Return (X, Y) of the center of cell containing provided text 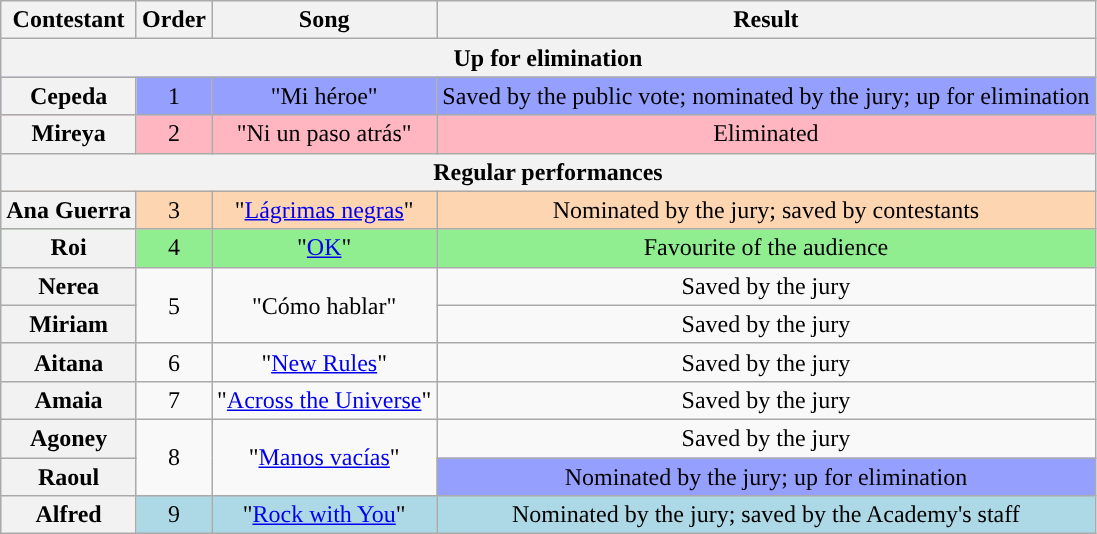
Nominated by the jury; saved by the Academy's staff (766, 515)
Nominated by the jury; up for elimination (766, 477)
8 (174, 457)
Miriam (69, 324)
"OK" (324, 248)
Roi (69, 248)
Contestant (69, 20)
Aitana (69, 362)
4 (174, 248)
3 (174, 210)
Result (766, 20)
1 (174, 96)
Cepeda (69, 96)
"Lágrimas negras" (324, 210)
7 (174, 400)
Agoney (69, 438)
Alfred (69, 515)
"Ni un paso atrás" (324, 134)
5 (174, 305)
Song (324, 20)
9 (174, 515)
"Cómo hablar" (324, 305)
"Across the Universe" (324, 400)
2 (174, 134)
Amaia (69, 400)
"New Rules" (324, 362)
Nerea (69, 286)
Eliminated (766, 134)
Ana Guerra (69, 210)
Up for elimination (548, 58)
Mireya (69, 134)
Order (174, 20)
6 (174, 362)
Nominated by the jury; saved by contestants (766, 210)
"Rock with You" (324, 515)
Regular performances (548, 172)
Raoul (69, 477)
Favourite of the audience (766, 248)
"Manos vacías" (324, 457)
Saved by the public vote; nominated by the jury; up for elimination (766, 96)
"Mi héroe" (324, 96)
